From the cell containing the given text, extract its center point as (X, Y) coordinate. 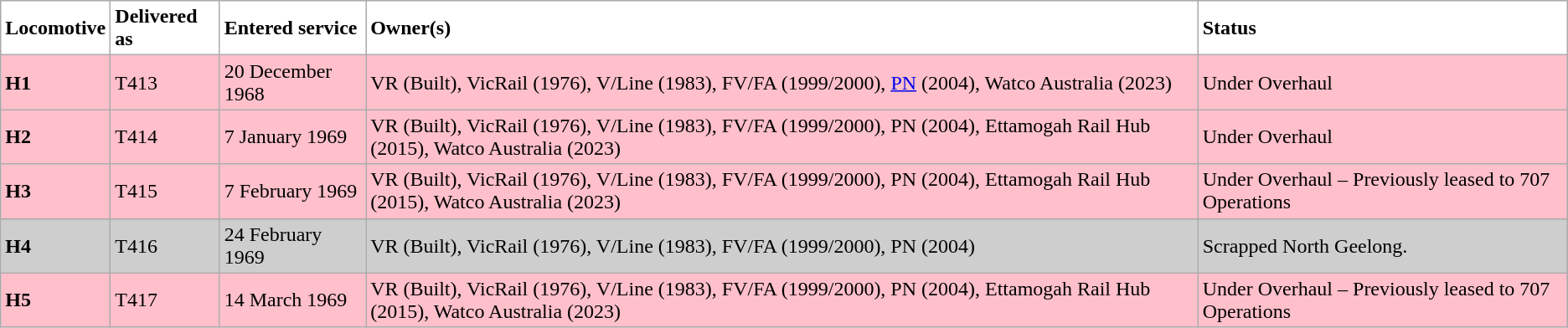
Entered service (292, 28)
Scrapped North Geelong. (1382, 246)
T413 (165, 82)
7 January 1969 (292, 137)
H1 (55, 82)
Locomotive (55, 28)
Status (1382, 28)
T415 (165, 191)
VR (Built), VicRail (1976), V/Line (1983), FV/FA (1999/2000), PN (2004), Watco Australia (2023) (782, 82)
H2 (55, 137)
24 February 1969 (292, 246)
7 February 1969 (292, 191)
H3 (55, 191)
T417 (165, 300)
T414 (165, 137)
20 December 1968 (292, 82)
T416 (165, 246)
Delivered as (165, 28)
14 March 1969 (292, 300)
Owner(s) (782, 28)
H4 (55, 246)
VR (Built), VicRail (1976), V/Line (1983), FV/FA (1999/2000), PN (2004) (782, 246)
H5 (55, 300)
